Search for the cell housing the specified text and yield its [X, Y] center coordinate. 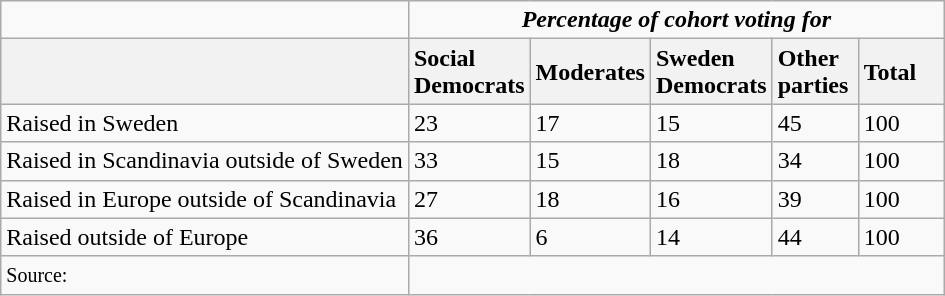
Total [901, 72]
Raised in Sweden [205, 123]
Social Democrats [469, 72]
44 [815, 237]
36 [469, 237]
27 [469, 199]
Raised in Scandinavia outside of Sweden [205, 161]
39 [815, 199]
45 [815, 123]
Source: [205, 275]
Sweden Democrats [711, 72]
Raised outside of Europe [205, 237]
16 [711, 199]
6 [590, 237]
Raised in Europe outside of Scandinavia [205, 199]
34 [815, 161]
33 [469, 161]
23 [469, 123]
14 [711, 237]
Other parties [815, 72]
17 [590, 123]
Moderates [590, 72]
Percentage of cohort voting for [676, 20]
